Detect which cell encompasses the target text, then output its (X, Y) center coordinate. 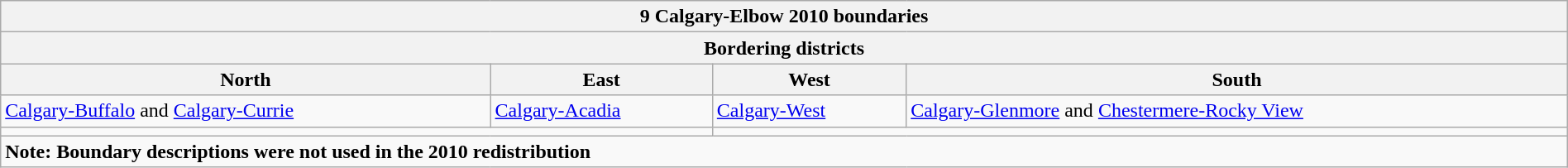
West (809, 79)
Calgary-Glenmore and Chestermere-Rocky View (1237, 111)
Note: Boundary descriptions were not used in the 2010 redistribution (784, 151)
9 Calgary-Elbow 2010 boundaries (784, 17)
Calgary-West (809, 111)
Calgary-Acadia (601, 111)
South (1237, 79)
North (246, 79)
Bordering districts (784, 48)
East (601, 79)
Calgary-Buffalo and Calgary-Currie (246, 111)
